Pinpoint the cell where the given text exists, returning its [X, Y] midpoint coordinate. 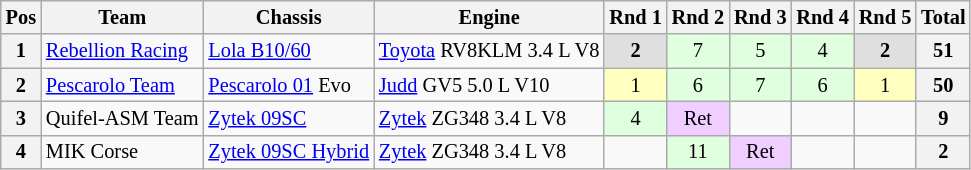
5 [760, 51]
Zytek 09SC [288, 118]
MIK Corse [122, 152]
Lola B10/60 [288, 51]
9 [943, 118]
Toyota RV8KLM 3.4 L V8 [489, 51]
Quifel-ASM Team [122, 118]
Pescarolo Team [122, 85]
50 [943, 85]
Rebellion Racing [122, 51]
Rnd 4 [822, 17]
Pos [21, 17]
Rnd 5 [885, 17]
Judd GV5 5.0 L V10 [489, 85]
51 [943, 51]
Engine [489, 17]
Chassis [288, 17]
Team [122, 17]
11 [698, 152]
Rnd 2 [698, 17]
Rnd 3 [760, 17]
Zytek 09SC Hybrid [288, 152]
Rnd 1 [635, 17]
3 [21, 118]
Total [943, 17]
Pescarolo 01 Evo [288, 85]
